Provide the (X, Y) coordinate of the cell's center where the given text is located.  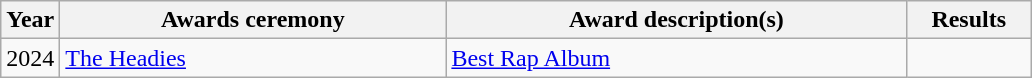
2024 (30, 58)
Awards ceremony (253, 20)
The Headies (253, 58)
Results (969, 20)
Best Rap Album (676, 58)
Year (30, 20)
Award description(s) (676, 20)
